Return [X, Y] of the center of cell containing provided text 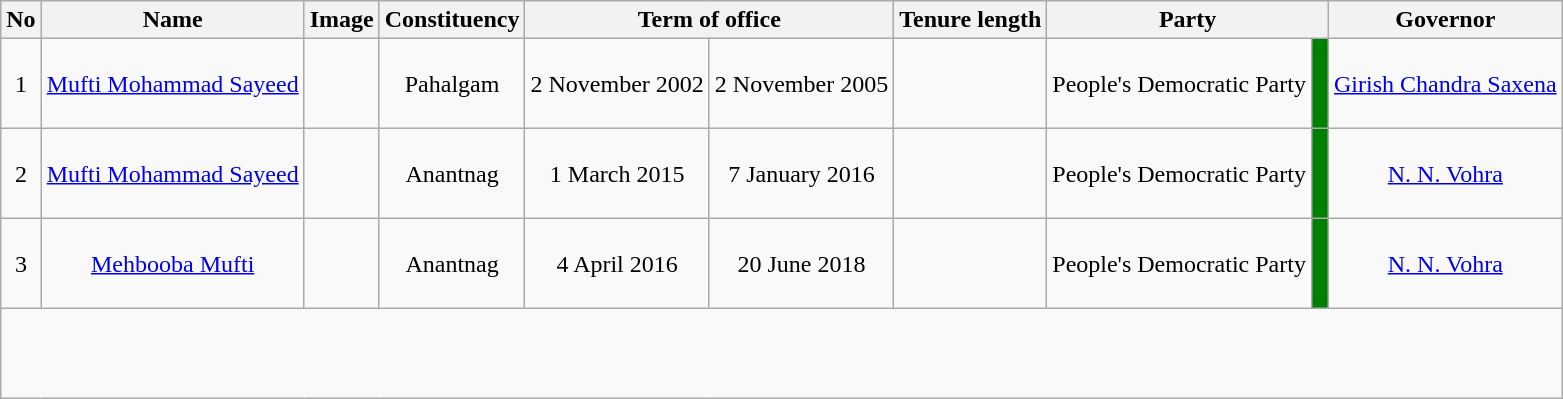
3 [21, 264]
Mehbooba Mufti [172, 264]
Governor [1445, 20]
1 [21, 84]
Pahalgam [452, 84]
Constituency [452, 20]
2 [21, 174]
7 January 2016 [801, 174]
Tenure length [970, 20]
Term of office [710, 20]
No [21, 20]
1 March 2015 [617, 174]
20 June 2018 [801, 264]
Girish Chandra Saxena [1445, 84]
4 April 2016 [617, 264]
2 November 2002 [617, 84]
Name [172, 20]
Image [342, 20]
2 November 2005 [801, 84]
Party [1188, 20]
